Locate the cell with the specified text and output its [X, Y] center coordinate. 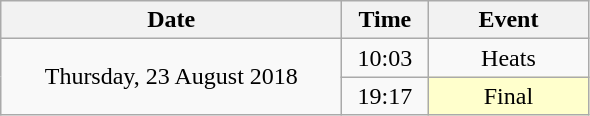
Event [508, 20]
Heats [508, 58]
Time [385, 20]
Thursday, 23 August 2018 [172, 77]
Final [508, 96]
10:03 [385, 58]
19:17 [385, 96]
Date [172, 20]
